Capture the cell that displays the provided text and extract its (X, Y) central coordinate. 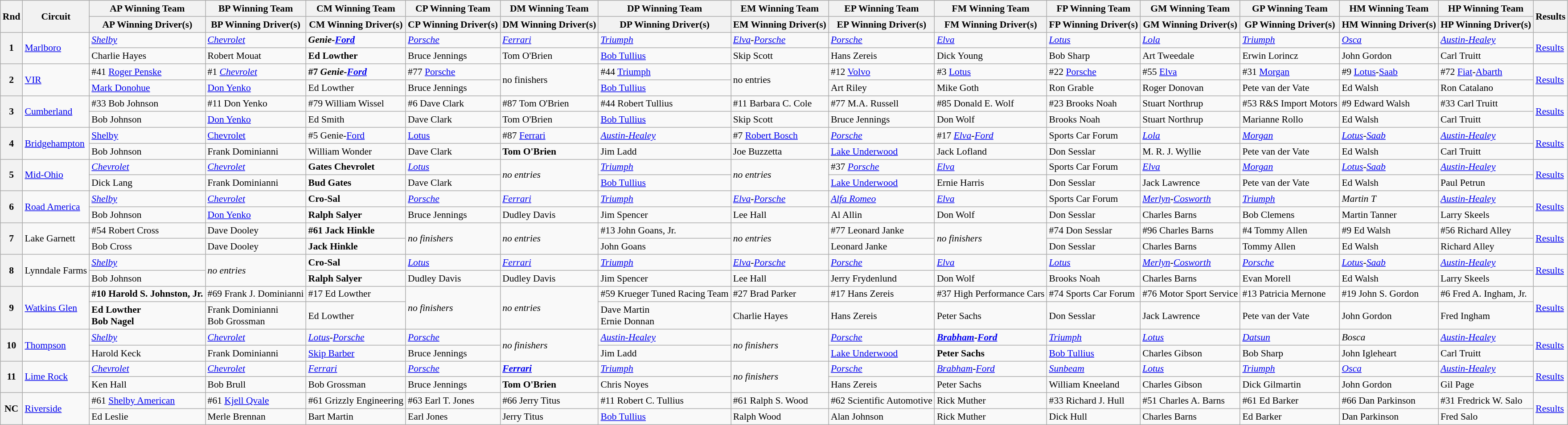
Harold Keck (147, 353)
DP Winning Driver(s) (664, 25)
#31 Morgan (1290, 72)
#5 Genie-Ford (356, 135)
Martin T (1389, 199)
AP Winning Driver(s) (147, 25)
#4 Tommy Allen (1290, 231)
EP Winning Team (882, 8)
Lake Garnett (56, 239)
#3 Lotus (991, 72)
#62 Scientific Automotive (882, 401)
#6 Dave Clark (453, 104)
#1 Chevrolet (256, 72)
Bud Gates (356, 183)
John Goans (664, 247)
#13 John Goans, Jr. (664, 231)
1 (12, 48)
Dave Martin Ernie Donnan (664, 315)
Watkins Glen (56, 307)
#51 Charles A. Barns (1190, 401)
7 (12, 239)
#61 Kjell Qvale (256, 401)
#61 Jack Hinkle (356, 231)
#87 Tom O'Brien (549, 104)
Bob Cross (147, 247)
Mike Goth (991, 88)
#85 Donald E. Wolf (991, 104)
Circuit (56, 16)
#77 M.A. Russell (882, 104)
#96 Charles Barns (1190, 231)
4 (12, 143)
Roger Donovan (1190, 88)
#53 R&S Import Motors (1290, 104)
BP Winning Team (256, 8)
Ed Lowther Bob Nagel (147, 315)
John Igleheart (1389, 353)
#77 Porsche (453, 72)
#17 Elva-Ford (991, 135)
Bob Brull (256, 385)
#69 Frank J. Dominianni (256, 294)
Leonard Janke (882, 247)
Cumberland (56, 111)
#56 Richard Alley (1486, 231)
2 (12, 80)
Fred Salo (1486, 417)
#77 Leonard Janke (882, 231)
Tommy Allen (1290, 247)
FM Winning Driver(s) (991, 25)
Earl Jones (453, 417)
William Wonder (356, 151)
Dick Hull (1094, 417)
Ernie Harris (991, 183)
5 (12, 175)
#79 William Wissel (356, 104)
Jack Hinkle (356, 247)
CM Winning Team (356, 8)
#31 Fredrick W. Salo (1486, 401)
#23 Brooks Noah (1094, 104)
#22 Porsche (1094, 72)
Dick Young (991, 56)
Lotus-Porsche (356, 337)
#61 Ed Barker (1290, 401)
#13 Patricia Mernone (1290, 294)
#72 Fiat-Abarth (1486, 72)
Bosca (1389, 337)
Ed Smith (356, 120)
#66 Jerry Titus (549, 401)
NC (12, 409)
11 (12, 377)
#37 High Performance Cars (991, 294)
#66 Dan Parkinson (1389, 401)
#87 Ferrari (549, 135)
#33 Richard J. Hull (1094, 401)
HP Winning Driver(s) (1486, 25)
3 (12, 111)
Chris Noyes (664, 385)
M. R. J. Wyllie (1190, 151)
10 (12, 345)
#74 Sports Car Forum (1094, 294)
#17 Ed Lowther (356, 294)
#27 Brad Parker (780, 294)
#17 Hans Zereis (882, 294)
#10 Harold S. Johnston, Jr. (147, 294)
Mark Donohue (147, 88)
#9 Ed Walsh (1389, 231)
Riverside (56, 409)
Paul Petrun (1486, 183)
CP Winning Team (453, 8)
GP Winning Driver(s) (1290, 25)
Bob Grossman (356, 385)
Fred Ingham (1486, 315)
#74 Don Sesslar (1094, 231)
AP Winning Team (147, 8)
Dick Lang (147, 183)
#44 Triumph (664, 72)
Al Allin (882, 215)
Richard Alley (1486, 247)
#9 Lotus-Saab (1389, 72)
#59 Krueger Tuned Racing Team (664, 294)
EP Winning Driver(s) (882, 25)
Evan Morell (1290, 278)
#41 Roger Penske (147, 72)
Ed Leslie (147, 417)
#33 Bob Johnson (147, 104)
BP Winning Driver(s) (256, 25)
GM Winning Driver(s) (1190, 25)
FM Winning Team (991, 8)
Martin Tanner (1389, 215)
William Kneeland (1094, 385)
#9 Edward Walsh (1389, 104)
EM Winning Team (780, 8)
DM Winning Team (549, 8)
GM Winning Team (1190, 8)
#61 Grizzly Engineering (356, 401)
DP Winning Team (664, 8)
CM Winning Driver(s) (356, 25)
#11 Robert C. Tullius (664, 401)
Bridgehampton (56, 143)
#63 Earl T. Jones (453, 401)
#7 Genie-Ford (356, 72)
#37 Porsche (882, 167)
Alfa Romeo (882, 199)
Ralph Wood (780, 417)
Jerry Frydenlund (882, 278)
Frank Dominianni Bob Grossman (256, 315)
#44 Robert Tullius (664, 104)
#7 Robert Bosch (780, 135)
Robert Mouat (256, 56)
#54 Robert Cross (147, 231)
Art Tweedale (1190, 56)
Dick Gilmartin (1290, 385)
6 (12, 207)
CP Winning Driver(s) (453, 25)
Erwin Lorincz (1290, 56)
VIR (56, 80)
#61 Ralph S. Wood (780, 401)
EM Winning Driver(s) (780, 25)
Bart Martin (356, 417)
Ron Grable (1094, 88)
Ron Catalano (1486, 88)
#12 Volvo (882, 72)
Bob Clemens (1290, 215)
FP Winning Driver(s) (1094, 25)
HM Winning Team (1389, 8)
Genie-Ford (356, 40)
DM Winning Driver(s) (549, 25)
Sunbeam (1094, 369)
GP Winning Team (1290, 8)
Ed Barker (1290, 417)
8 (12, 270)
Alan Johnson (882, 417)
Thompson (56, 345)
#19 John S. Gordon (1389, 294)
#33 Carl Truitt (1486, 104)
FP Winning Team (1094, 8)
Marianne Rollo (1290, 120)
Mid-Ohio (56, 175)
#55 Elva (1190, 72)
Datsun (1290, 337)
#6 Fred A. Ingham, Jr. (1486, 294)
Art Riley (882, 88)
#76 Motor Sport Service (1190, 294)
Rnd (12, 16)
Lynndale Farms (56, 270)
Road America (56, 207)
Skip Barber (356, 353)
Dan Parkinson (1389, 417)
HP Winning Team (1486, 8)
Marlboro (56, 48)
#11 Don Yenko (256, 104)
Gil Page (1486, 385)
9 (12, 307)
Jack Lofland (991, 151)
#61 Shelby American (147, 401)
Lime Rock (56, 377)
#11 Barbara C. Cole (780, 104)
Ken Hall (147, 385)
Gates Chevrolet (356, 167)
HM Winning Driver(s) (1389, 25)
Merle Brennan (256, 417)
Jerry Titus (549, 417)
Joe Buzzetta (780, 151)
